Extract the [X, Y] coordinate from the center of the cell holding the provided text.  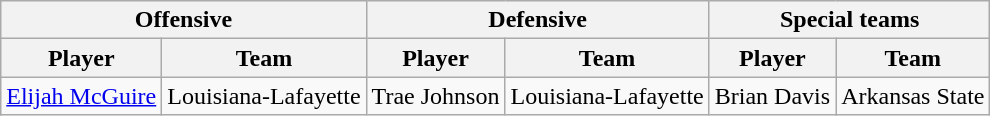
Defensive [538, 20]
Special teams [850, 20]
Elijah McGuire [82, 96]
Brian Davis [772, 96]
Arkansas State [913, 96]
Offensive [184, 20]
Trae Johnson [436, 96]
